Capture the cell that displays the provided text and extract its [x, y] central coordinate. 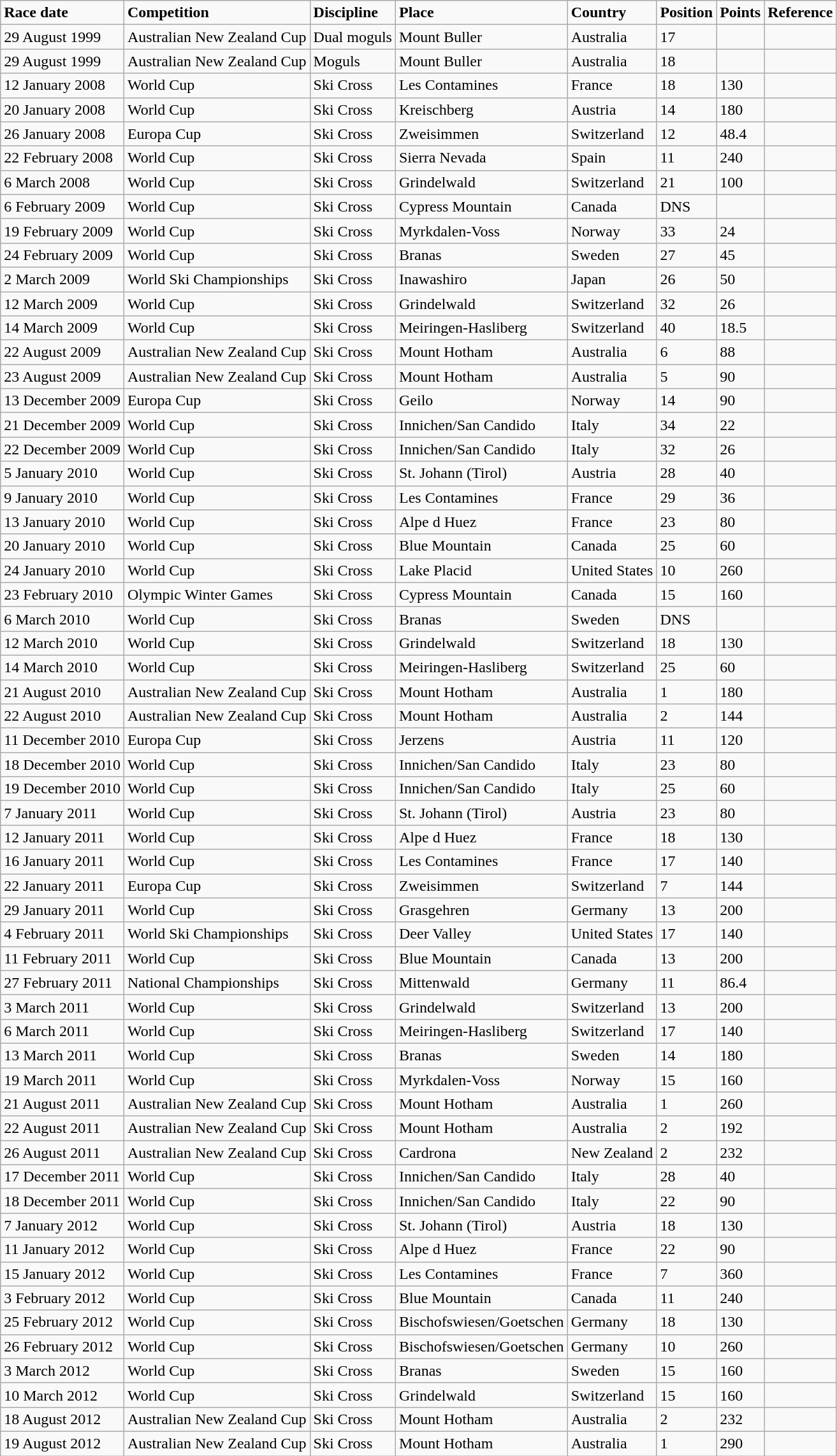
National Championships [217, 983]
Dual moguls [353, 37]
23 February 2010 [62, 595]
11 February 2011 [62, 958]
13 January 2010 [62, 522]
26 February 2012 [62, 1346]
192 [741, 1128]
21 [687, 182]
29 January 2011 [62, 910]
3 March 2011 [62, 1007]
4 February 2011 [62, 934]
14 March 2009 [62, 328]
6 March 2008 [62, 182]
Lake Placid [481, 570]
290 [741, 1443]
21 August 2011 [62, 1104]
22 December 2009 [62, 449]
12 January 2008 [62, 85]
14 March 2010 [62, 667]
Mittenwald [481, 983]
50 [741, 279]
Cardrona [481, 1153]
360 [741, 1274]
100 [741, 182]
18 December 2010 [62, 765]
25 February 2012 [62, 1322]
5 January 2010 [62, 473]
36 [741, 498]
15 January 2012 [62, 1274]
22 August 2009 [62, 352]
2 March 2009 [62, 279]
12 [687, 134]
Discipline [353, 13]
6 [687, 352]
27 [687, 255]
20 January 2010 [62, 546]
34 [687, 425]
18 December 2011 [62, 1201]
Country [612, 13]
13 March 2011 [62, 1055]
Competition [217, 13]
Sierra Nevada [481, 158]
Kreischberg [481, 110]
18.5 [741, 328]
18 August 2012 [62, 1419]
22 February 2008 [62, 158]
Reference [801, 13]
Place [481, 13]
17 December 2011 [62, 1177]
22 January 2011 [62, 886]
45 [741, 255]
22 August 2011 [62, 1128]
Race date [62, 13]
Olympic Winter Games [217, 595]
Spain [612, 158]
11 January 2012 [62, 1250]
23 August 2009 [62, 377]
21 August 2010 [62, 691]
20 January 2008 [62, 110]
9 January 2010 [62, 498]
7 January 2011 [62, 813]
24 January 2010 [62, 570]
3 February 2012 [62, 1298]
New Zealand [612, 1153]
12 March 2010 [62, 643]
19 February 2009 [62, 231]
6 March 2010 [62, 619]
88 [741, 352]
10 March 2012 [62, 1395]
6 February 2009 [62, 206]
33 [687, 231]
11 December 2010 [62, 740]
7 January 2012 [62, 1225]
12 January 2011 [62, 837]
Jerzens [481, 740]
19 August 2012 [62, 1443]
Grasgehren [481, 910]
Points [741, 13]
Inawashiro [481, 279]
24 February 2009 [62, 255]
Moguls [353, 61]
24 [741, 231]
16 January 2011 [62, 861]
27 February 2011 [62, 983]
86.4 [741, 983]
48.4 [741, 134]
5 [687, 377]
26 January 2008 [62, 134]
3 March 2012 [62, 1371]
Deer Valley [481, 934]
19 December 2010 [62, 789]
Position [687, 13]
21 December 2009 [62, 425]
29 [687, 498]
13 December 2009 [62, 401]
6 March 2011 [62, 1031]
19 March 2011 [62, 1080]
120 [741, 740]
Geilo [481, 401]
Japan [612, 279]
26 August 2011 [62, 1153]
12 March 2009 [62, 304]
22 August 2010 [62, 716]
